Output the [x, y] coordinate of the center of the cell containing the given text.  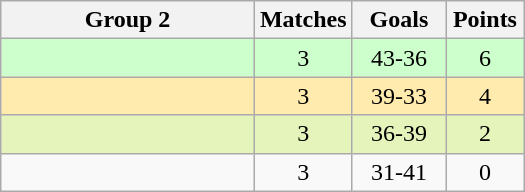
6 [486, 58]
0 [486, 172]
Points [486, 20]
Matches [303, 20]
Group 2 [128, 20]
4 [486, 96]
36-39 [399, 134]
39-33 [399, 96]
Goals [399, 20]
43-36 [399, 58]
2 [486, 134]
31-41 [399, 172]
